Search for the cell housing the specified text and yield its [x, y] center coordinate. 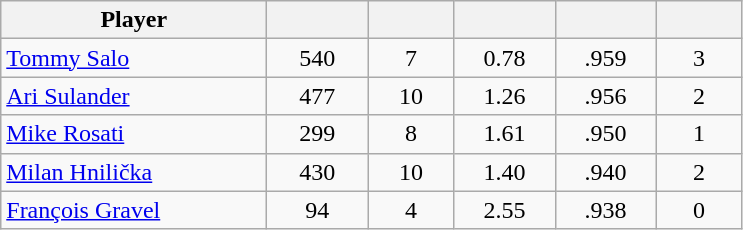
.938 [606, 210]
François Gravel [134, 210]
8 [411, 134]
0 [699, 210]
1 [699, 134]
430 [318, 172]
0.78 [504, 58]
477 [318, 96]
.940 [606, 172]
Tommy Salo [134, 58]
.950 [606, 134]
.959 [606, 58]
Ari Sulander [134, 96]
1.40 [504, 172]
1.61 [504, 134]
Mike Rosati [134, 134]
4 [411, 210]
540 [318, 58]
94 [318, 210]
.956 [606, 96]
7 [411, 58]
3 [699, 58]
2.55 [504, 210]
Milan Hnilička [134, 172]
299 [318, 134]
Player [134, 20]
1.26 [504, 96]
